Locate the cell with the specified text and output its (X, Y) center coordinate. 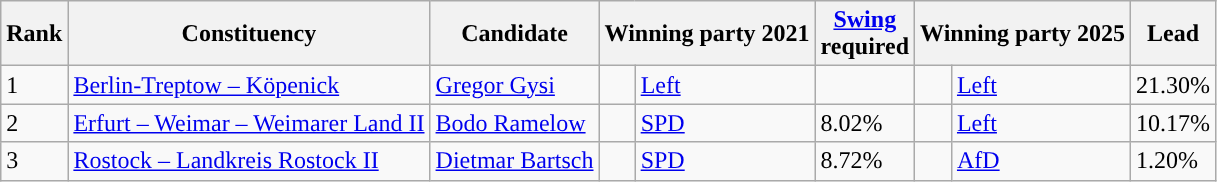
Berlin-Treptow – Köpenick (249, 85)
1.20% (1174, 161)
Swing required (865, 34)
10.17% (1174, 123)
21.30% (1174, 85)
Lead (1174, 34)
Dietmar Bartsch (514, 161)
Rostock – Landkreis Rostock II (249, 161)
3 (34, 161)
Candidate (514, 34)
1 (34, 85)
Gregor Gysi (514, 85)
Winning party 2025 (1023, 34)
Erfurt – Weimar – Weimarer Land II (249, 123)
Constituency (249, 34)
2 (34, 123)
8.72% (865, 161)
Rank (34, 34)
8.02% (865, 123)
Winning party 2021 (707, 34)
AfD (1040, 161)
Bodo Ramelow (514, 123)
